Identify which cell holds the provided text, then report its [x, y] central coordinate. 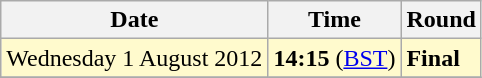
Date [134, 20]
Wednesday 1 August 2012 [134, 58]
Final [441, 58]
Round [441, 20]
14:15 (BST) [334, 58]
Time [334, 20]
